Capture the cell that displays the provided text and extract its (X, Y) central coordinate. 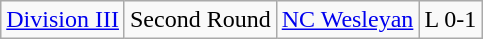
Second Round (200, 20)
L 0-1 (450, 20)
Division III (63, 20)
NC Wesleyan (348, 20)
